Return (x, y) of the center of cell containing provided text 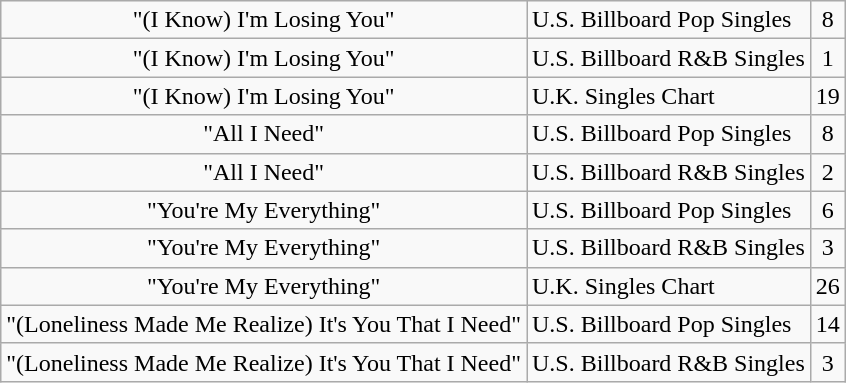
1 (828, 58)
19 (828, 96)
26 (828, 286)
6 (828, 210)
2 (828, 172)
14 (828, 324)
